Search for the cell housing the specified text and yield its (x, y) center coordinate. 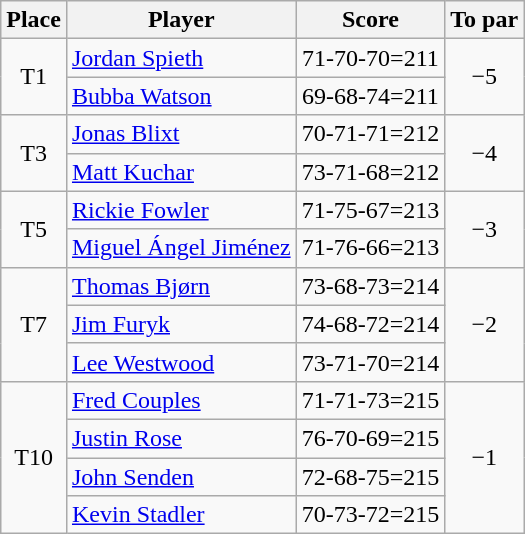
Kevin Stadler (181, 515)
−5 (484, 77)
−4 (484, 153)
Justin Rose (181, 438)
Thomas Bjørn (181, 286)
Place (34, 20)
71-70-70=211 (370, 58)
70-71-71=212 (370, 134)
70-73-72=215 (370, 515)
Miguel Ángel Jiménez (181, 248)
Jonas Blixt (181, 134)
Jim Furyk (181, 324)
Rickie Fowler (181, 210)
71-71-73=215 (370, 400)
T3 (34, 153)
72-68-75=215 (370, 477)
T10 (34, 457)
T5 (34, 229)
73-71-68=212 (370, 172)
Bubba Watson (181, 96)
Matt Kuchar (181, 172)
Score (370, 20)
Fred Couples (181, 400)
To par (484, 20)
T1 (34, 77)
Player (181, 20)
−1 (484, 457)
−3 (484, 229)
76-70-69=215 (370, 438)
Jordan Spieth (181, 58)
74-68-72=214 (370, 324)
Lee Westwood (181, 362)
T7 (34, 324)
John Senden (181, 477)
−2 (484, 324)
71-75-67=213 (370, 210)
73-71-70=214 (370, 362)
69-68-74=211 (370, 96)
71-76-66=213 (370, 248)
73-68-73=214 (370, 286)
